From the cell containing the given text, extract its center point as [x, y] coordinate. 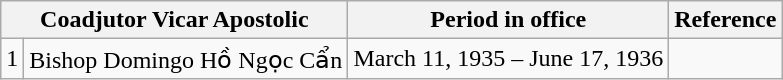
Bishop Domingo Hồ Ngọc Cẩn [186, 59]
1 [12, 59]
Coadjutor Vicar Apostolic [174, 20]
Reference [726, 20]
March 11, 1935 – June 17, 1936 [508, 59]
Period in office [508, 20]
